Extract the [x, y] coordinate from the center of the cell holding the provided text.  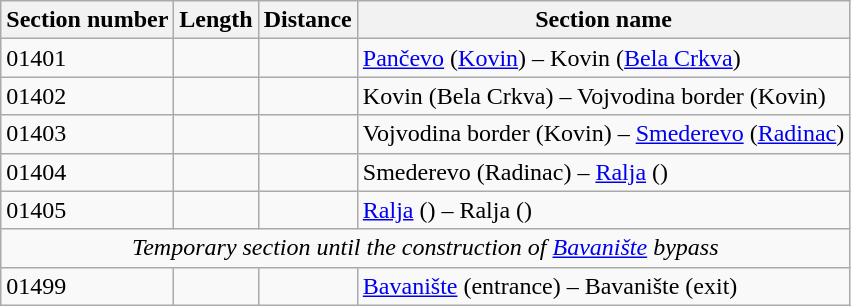
Bavanište (entrance) – Bavanište (exit) [604, 286]
Temporary section until the construction of Bavanište bypass [426, 248]
Section name [604, 20]
Distance [308, 20]
01401 [88, 58]
Kovin (Bela Crkva) – Vojvodina border (Kovin) [604, 96]
Ralja () – Ralja () [604, 210]
Section number [88, 20]
Pančevo (Kovin) – Kovin (Bela Crkva) [604, 58]
01405 [88, 210]
01404 [88, 172]
Length [216, 20]
01499 [88, 286]
01402 [88, 96]
Vojvodina border (Kovin) – Smederevo (Radinac) [604, 134]
Smederevo (Radinac) – Ralja () [604, 172]
01403 [88, 134]
